Output the [x, y] coordinate of the center of the cell containing the given text.  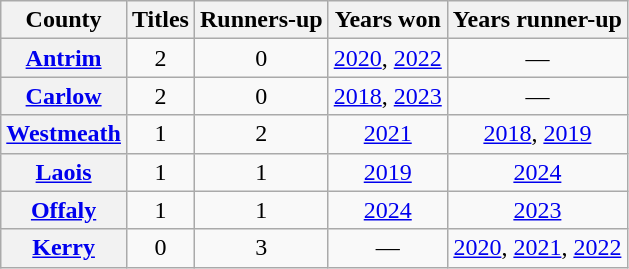
Offaly [64, 210]
Years runner-up [537, 20]
Titles [160, 20]
County [64, 20]
Antrim [64, 58]
Runners-up [261, 20]
2018, 2019 [537, 134]
Westmeath [64, 134]
2023 [537, 210]
2019 [388, 172]
Years won [388, 20]
Laois [64, 172]
Carlow [64, 96]
2018, 2023 [388, 96]
2021 [388, 134]
2020, 2021, 2022 [537, 248]
3 [261, 248]
Kerry [64, 248]
2020, 2022 [388, 58]
